Determine the (X, Y) coordinate at the center of the cell enclosing the given text.  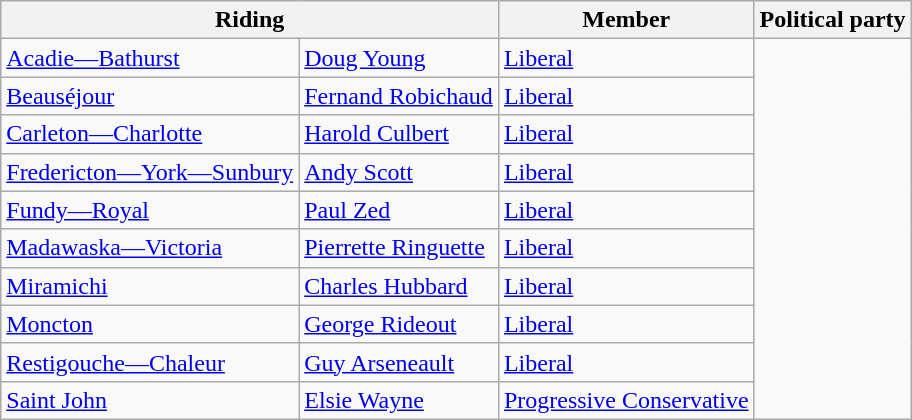
Moncton (150, 324)
Charles Hubbard (399, 286)
Elsie Wayne (399, 400)
Doug Young (399, 58)
Fundy—Royal (150, 210)
Guy Arseneault (399, 362)
Political party (832, 20)
Fernand Robichaud (399, 96)
Carleton—Charlotte (150, 134)
Member (626, 20)
George Rideout (399, 324)
Madawaska—Victoria (150, 248)
Miramichi (150, 286)
Saint John (150, 400)
Acadie—Bathurst (150, 58)
Pierrette Ringuette (399, 248)
Fredericton—York—Sunbury (150, 172)
Progressive Conservative (626, 400)
Paul Zed (399, 210)
Harold Culbert (399, 134)
Restigouche—Chaleur (150, 362)
Riding (250, 20)
Andy Scott (399, 172)
Beauséjour (150, 96)
